Identify which cell holds the provided text, then report its (x, y) central coordinate. 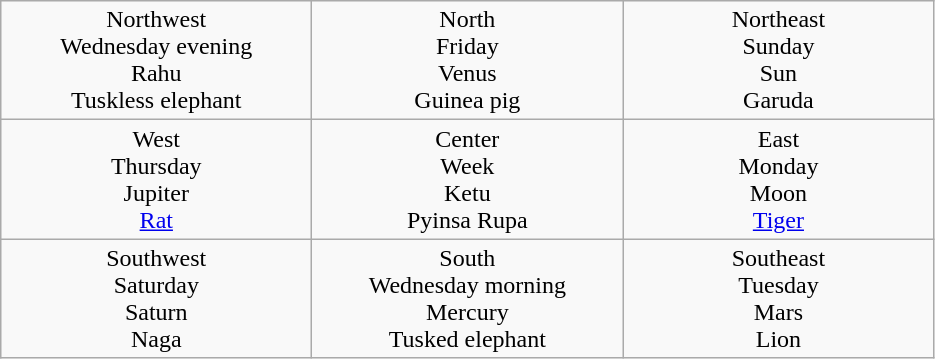
West Thursday Jupiter Rat (156, 180)
Southeast Tuesday Mars Lion (778, 298)
East Monday Moon Tiger (778, 180)
South Wednesday morning Mercury Tusked elephant (468, 298)
Center Week Ketu Pyinsa Rupa (468, 180)
Southwest Saturday Saturn Naga (156, 298)
Northeast Sunday Sun Garuda (778, 60)
Northwest Wednesday evening Rahu Tuskless elephant (156, 60)
North Friday Venus Guinea pig (468, 60)
